Output the [x, y] coordinate of the center of the cell containing the given text.  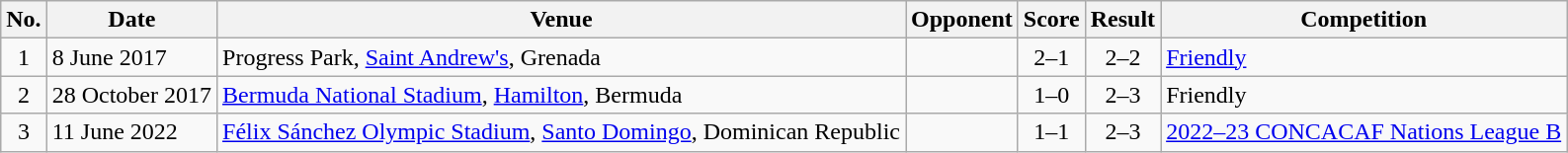
1 [24, 57]
2 [24, 95]
3 [24, 132]
Félix Sánchez Olympic Stadium, Santo Domingo, Dominican Republic [561, 132]
Opponent [961, 20]
11 June 2022 [131, 132]
Result [1122, 20]
8 June 2017 [131, 57]
Bermuda National Stadium, Hamilton, Bermuda [561, 95]
2–1 [1051, 57]
Competition [1363, 20]
No. [24, 20]
Score [1051, 20]
1–1 [1051, 132]
2022–23 CONCACAF Nations League B [1363, 132]
Venue [561, 20]
Date [131, 20]
28 October 2017 [131, 95]
Progress Park, Saint Andrew's, Grenada [561, 57]
2–2 [1122, 57]
1–0 [1051, 95]
